Output the [X, Y] coordinate of the center of the cell containing the given text.  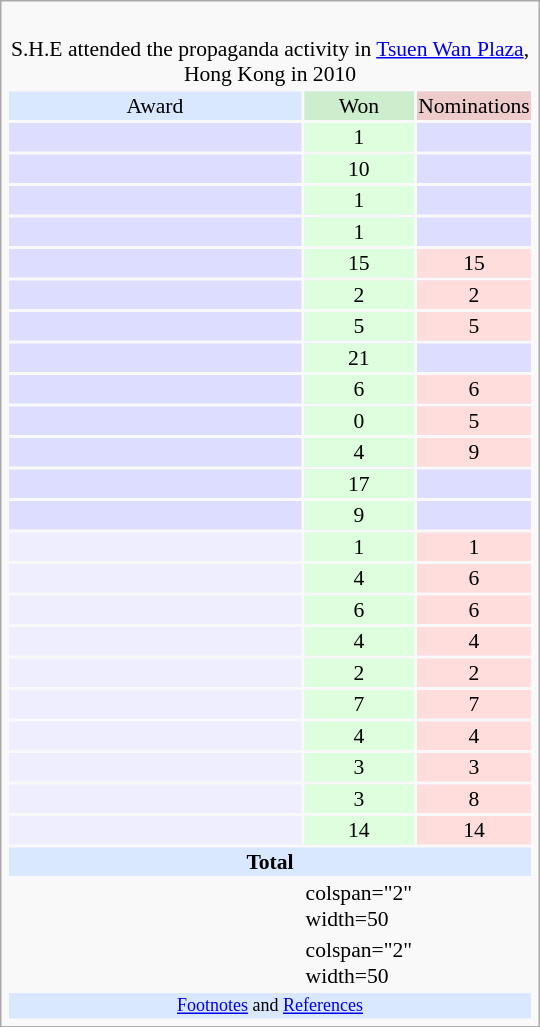
0 [359, 420]
Award [155, 105]
Footnotes and References [270, 1006]
Nominations [474, 105]
Total [270, 861]
S.H.E attended the propaganda activity in Tsuen Wan Plaza, Hong Kong in 2010 [270, 49]
8 [474, 798]
Won [359, 105]
10 [359, 168]
21 [359, 357]
17 [359, 483]
